Detect which cell encompasses the target text, then output its [x, y] center coordinate. 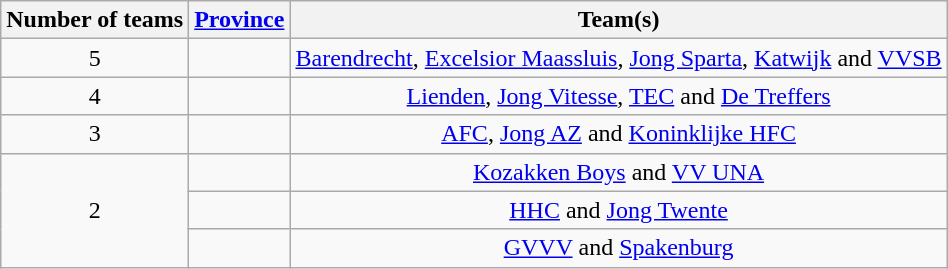
Kozakken Boys and VV UNA [618, 172]
HHC and Jong Twente [618, 210]
4 [95, 96]
Province [240, 20]
Lienden, Jong Vitesse, TEC and De Treffers [618, 96]
3 [95, 134]
Team(s) [618, 20]
AFC, Jong AZ and Koninklijke HFC [618, 134]
Number of teams [95, 20]
2 [95, 210]
GVVV and Spakenburg [618, 248]
5 [95, 58]
Barendrecht, Excelsior Maassluis, Jong Sparta, Katwijk and VVSB [618, 58]
